Capture the cell that displays the provided text and extract its (X, Y) central coordinate. 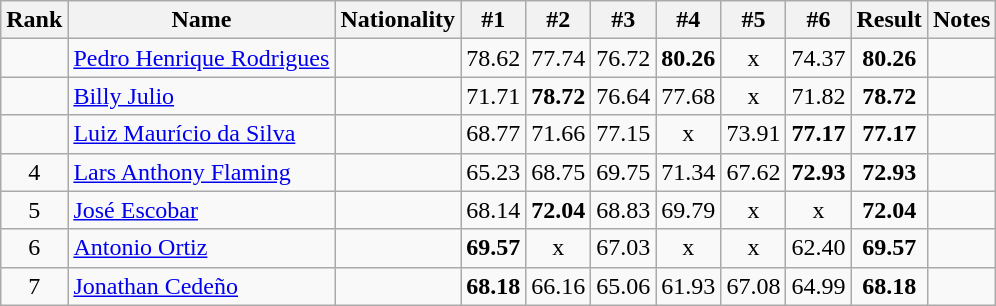
#2 (558, 20)
Lars Anthony Flaming (202, 172)
71.71 (494, 96)
Name (202, 20)
61.93 (688, 286)
Antonio Ortiz (202, 248)
Pedro Henrique Rodrigues (202, 58)
Jonathan Cedeño (202, 286)
74.37 (818, 58)
69.75 (624, 172)
71.66 (558, 134)
Result (889, 20)
67.03 (624, 248)
78.62 (494, 58)
76.64 (624, 96)
67.62 (754, 172)
62.40 (818, 248)
71.82 (818, 96)
#1 (494, 20)
#6 (818, 20)
68.75 (558, 172)
66.16 (558, 286)
4 (34, 172)
76.72 (624, 58)
65.06 (624, 286)
José Escobar (202, 210)
#5 (754, 20)
68.77 (494, 134)
67.08 (754, 286)
69.79 (688, 210)
6 (34, 248)
77.68 (688, 96)
Notes (961, 20)
77.15 (624, 134)
64.99 (818, 286)
7 (34, 286)
Nationality (398, 20)
#3 (624, 20)
Billy Julio (202, 96)
Luiz Maurício da Silva (202, 134)
65.23 (494, 172)
73.91 (754, 134)
68.83 (624, 210)
Rank (34, 20)
68.14 (494, 210)
71.34 (688, 172)
77.74 (558, 58)
5 (34, 210)
#4 (688, 20)
